Pinpoint the cell where the given text exists, returning its [x, y] midpoint coordinate. 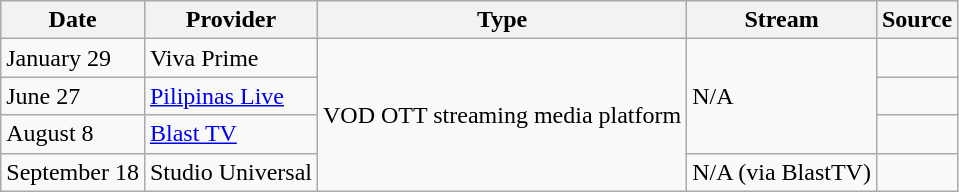
Provider [230, 20]
June 27 [73, 96]
Pilipinas Live [230, 96]
VOD OTT streaming media platform [502, 115]
Source [916, 20]
Stream [782, 20]
Blast TV [230, 134]
N/A (via BlastTV) [782, 172]
Studio Universal [230, 172]
Viva Prime [230, 58]
January 29 [73, 58]
August 8 [73, 134]
Type [502, 20]
N/A [782, 96]
Date [73, 20]
September 18 [73, 172]
